Determine the [x, y] coordinate at the center of the cell enclosing the given text.  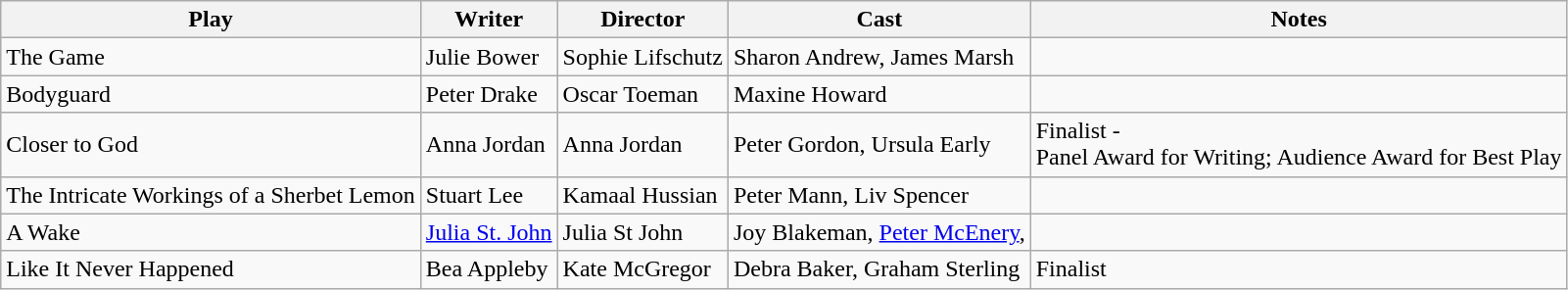
Play [212, 20]
Peter Gordon, Ursula Early [879, 145]
Maxine Howard [879, 94]
Julia St John [642, 232]
Closer to God [212, 145]
Bodyguard [212, 94]
Sophie Lifschutz [642, 57]
Julie Bower [489, 57]
Bea Appleby [489, 269]
Finalist [1299, 269]
A Wake [212, 232]
Writer [489, 20]
Peter Mann, Liv Spencer [879, 195]
Cast [879, 20]
Peter Drake [489, 94]
Director [642, 20]
Oscar Toeman [642, 94]
Julia St. John [489, 232]
Debra Baker, Graham Sterling [879, 269]
Stuart Lee [489, 195]
The Game [212, 57]
Kamaal Hussian [642, 195]
Sharon Andrew, James Marsh [879, 57]
The Intricate Workings of a Sherbet Lemon [212, 195]
Joy Blakeman, Peter McEnery, [879, 232]
Like It Never Happened [212, 269]
Finalist -Panel Award for Writing; Audience Award for Best Play [1299, 145]
Notes [1299, 20]
Kate McGregor [642, 269]
